From the cell containing the given text, extract its center point as [x, y] coordinate. 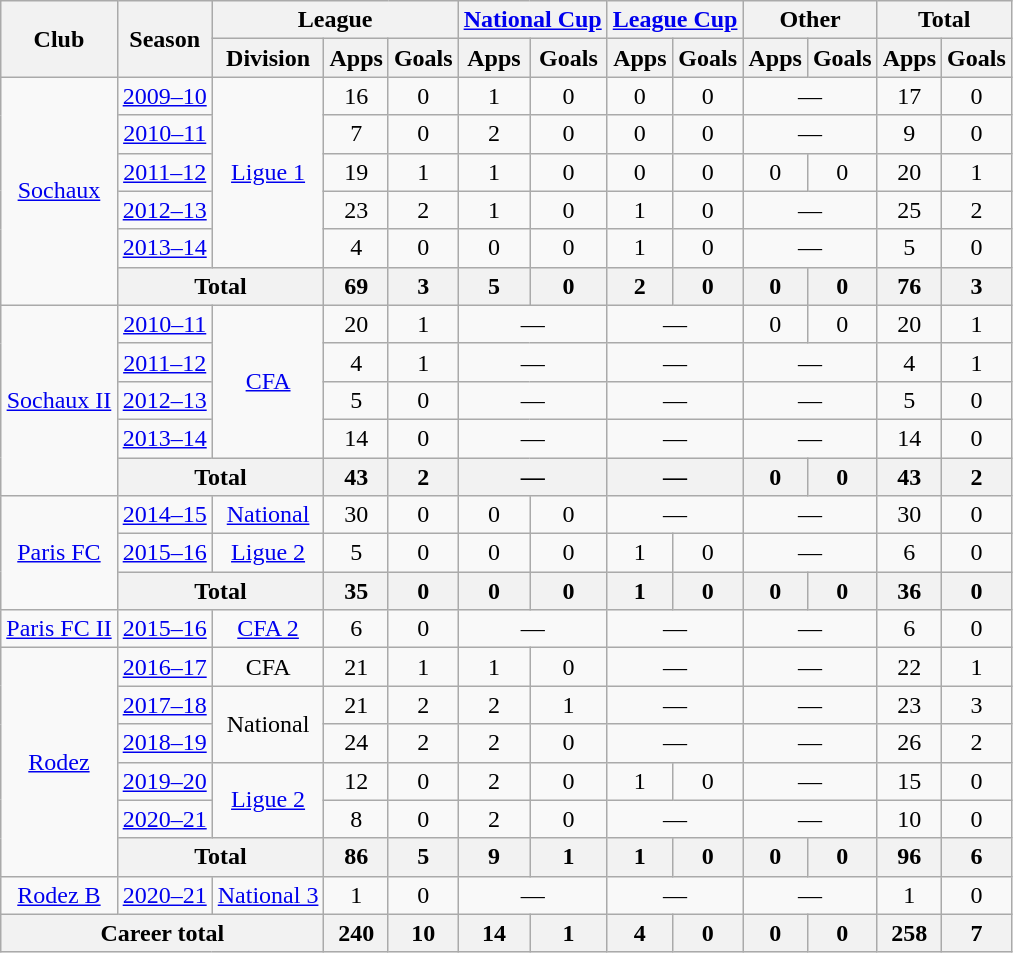
2014–15 [164, 515]
League Cup [675, 20]
69 [356, 286]
National 3 [268, 895]
25 [909, 210]
Rodez [59, 762]
Division [268, 58]
17 [909, 96]
16 [356, 96]
2009–10 [164, 96]
15 [909, 781]
240 [356, 933]
Season [164, 39]
26 [909, 743]
76 [909, 286]
Sochaux [59, 191]
Paris FC [59, 553]
League [335, 20]
National Cup [532, 20]
Rodez B [59, 895]
12 [356, 781]
Ligue 1 [268, 172]
2018–19 [164, 743]
35 [356, 591]
Paris FC II [59, 629]
19 [356, 172]
Club [59, 39]
2016–17 [164, 667]
258 [909, 933]
24 [356, 743]
36 [909, 591]
96 [909, 857]
Sochaux II [59, 400]
8 [356, 819]
22 [909, 667]
CFA 2 [268, 629]
86 [356, 857]
2019–20 [164, 781]
Other [810, 20]
Career total [162, 933]
2017–18 [164, 705]
